Identify which cell holds the provided text, then report its (x, y) central coordinate. 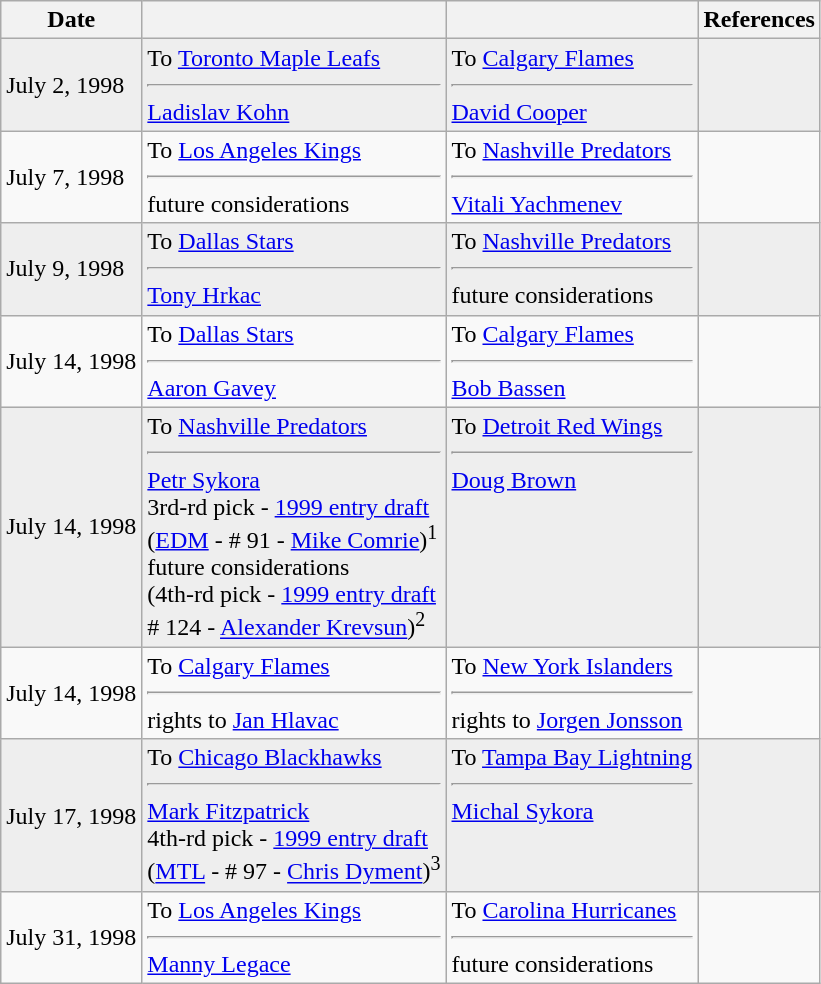
To Dallas StarsTony Hrkac (294, 269)
To Tampa Bay LightningMichal Sykora (572, 816)
To Los Angeles Kingsfuture considerations (294, 177)
To Detroit Red WingsDoug Brown (572, 527)
To Toronto Maple LeafsLadislav Kohn (294, 85)
July 9, 1998 (72, 269)
References (760, 20)
To Calgary Flamesrights to Jan Hlavac (294, 693)
July 17, 1998 (72, 816)
To Nashville PredatorsVitali Yachmenev (572, 177)
July 31, 1998 (72, 938)
To Calgary FlamesBob Bassen (572, 361)
July 7, 1998 (72, 177)
To New York Islandersrights to Jorgen Jonsson (572, 693)
To Los Angeles KingsManny Legace (294, 938)
To Carolina Hurricanesfuture considerations (572, 938)
To Dallas StarsAaron Gavey (294, 361)
To Calgary FlamesDavid Cooper (572, 85)
To Nashville Predatorsfuture considerations (572, 269)
Date (72, 20)
To Chicago BlackhawksMark Fitzpatrick4th-rd pick - 1999 entry draft(MTL - # 97 - Chris Dyment)3 (294, 816)
July 2, 1998 (72, 85)
